Identify which cell holds the provided text, then report its (X, Y) central coordinate. 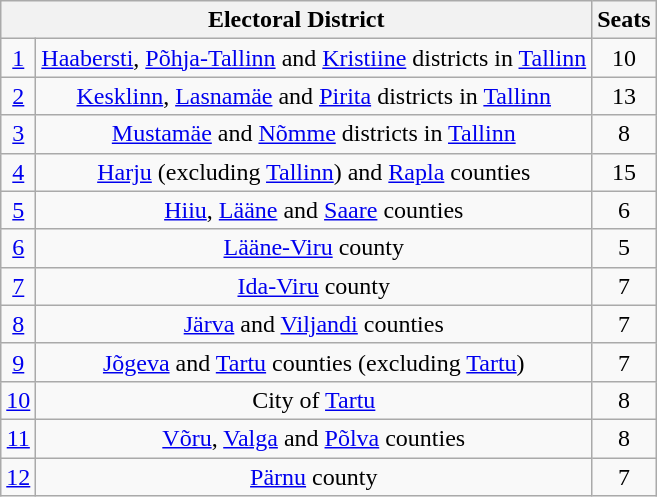
11 (18, 438)
Seats (624, 20)
12 (18, 477)
15 (624, 172)
Lääne-Viru county (314, 248)
Hiiu, Lääne and Saare counties (314, 210)
9 (18, 362)
4 (18, 172)
Mustamäe and Nõmme districts in Tallinn (314, 134)
Kesklinn, Lasnamäe and Pirita districts in Tallinn (314, 96)
Haabersti, Põhja-Tallinn and Kristiine districts in Tallinn (314, 58)
3 (18, 134)
Pärnu county (314, 477)
Järva and Viljandi counties (314, 324)
Ida-Viru county (314, 286)
Harju (excluding Tallinn) and Rapla counties (314, 172)
City of Tartu (314, 400)
2 (18, 96)
Electoral District (296, 20)
1 (18, 58)
13 (624, 96)
Võru, Valga and Põlva counties (314, 438)
Jõgeva and Tartu counties (excluding Tartu) (314, 362)
